For the text-containing cell, return its midpoint in [X, Y] coordinate format. 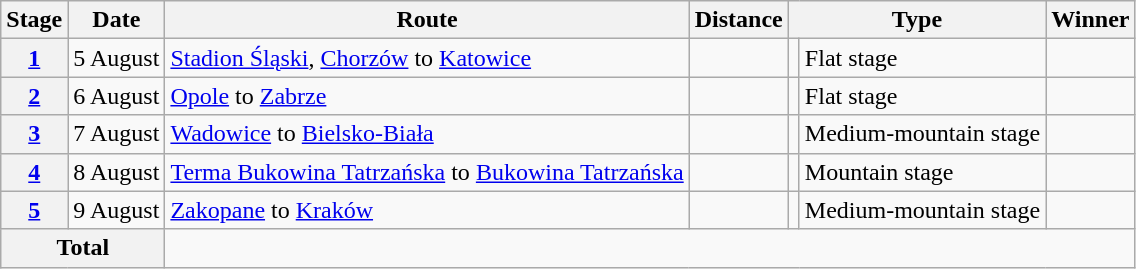
4 [34, 172]
Zakopane to Kraków [427, 210]
Distance [738, 20]
5 August [116, 58]
Wadowice to Bielsko-Biała [427, 134]
1 [34, 58]
Winner [1090, 20]
Type [916, 20]
Opole to Zabrze [427, 96]
7 August [116, 134]
8 August [116, 172]
Terma Bukowina Tatrzańska to Bukowina Tatrzańska [427, 172]
6 August [116, 96]
Mountain stage [922, 172]
2 [34, 96]
Route [427, 20]
3 [34, 134]
5 [34, 210]
Stage [34, 20]
Total [83, 248]
Stadion Śląski, Chorzów to Katowice [427, 58]
9 August [116, 210]
Date [116, 20]
